From the cell containing the given text, extract its center point as (X, Y) coordinate. 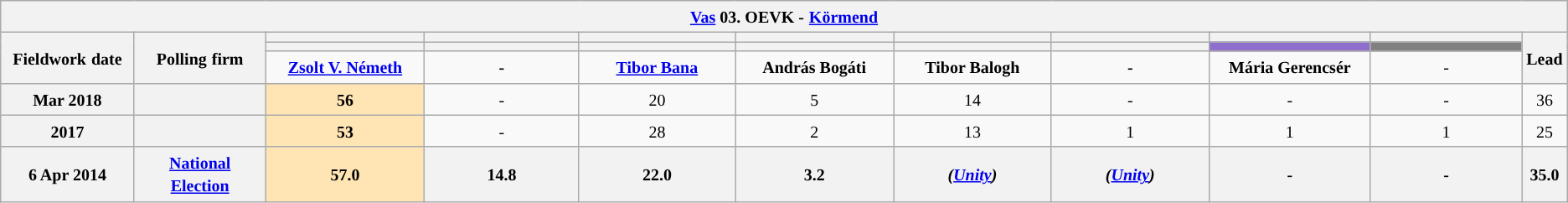
Tibor Balogh (972, 67)
14.8 (502, 174)
Lead (1545, 58)
56 (345, 99)
25 (1545, 131)
2017 (67, 131)
53 (345, 131)
Mar 2018 (67, 99)
57.0 (345, 174)
35.0 (1545, 174)
Mária Gerencsér (1290, 67)
Zsolt V. Németh (345, 67)
36 (1545, 99)
Vas 03. OEVK - Körmend (784, 17)
National Election (199, 174)
Tibor Bana (657, 67)
20 (657, 99)
3.2 (814, 174)
5 (814, 99)
6 Apr 2014 (67, 174)
András Bogáti (814, 67)
13 (972, 131)
Fieldwork date (67, 58)
22.0 (657, 174)
2 (814, 131)
Polling firm (199, 58)
14 (972, 99)
28 (657, 131)
